Locate the cell with the specified text and output its [X, Y] center coordinate. 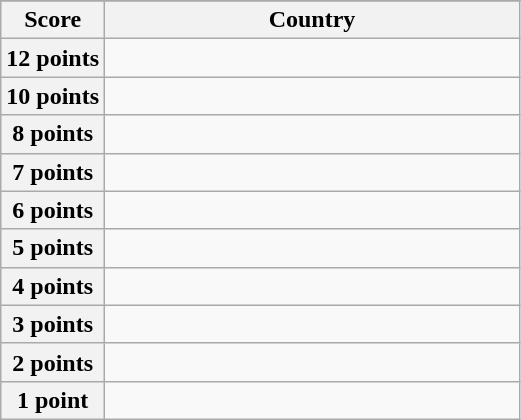
Country [312, 20]
7 points [53, 172]
8 points [53, 134]
12 points [53, 58]
5 points [53, 248]
Score [53, 20]
1 point [53, 400]
3 points [53, 324]
2 points [53, 362]
4 points [53, 286]
6 points [53, 210]
10 points [53, 96]
